Provide the [x, y] coordinate of the cell's center where the given text is located.  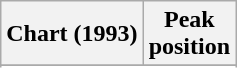
Chart (1993) [72, 34]
Peakposition [189, 34]
